From the cell containing the given text, extract its center point as [X, Y] coordinate. 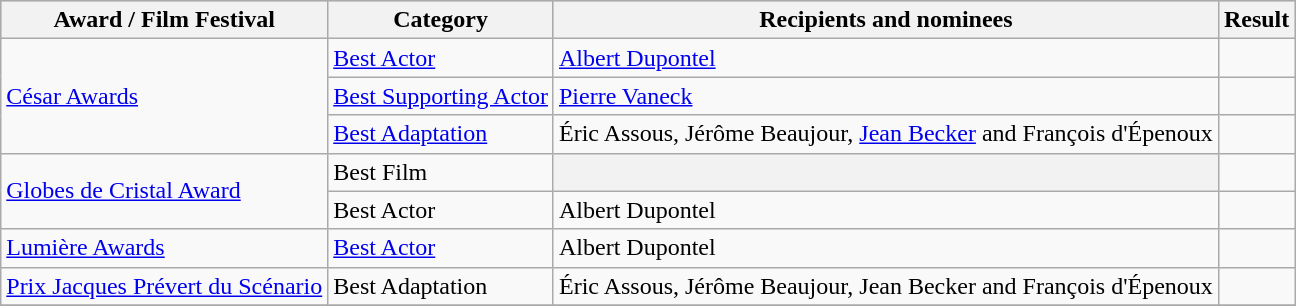
César Awards [164, 96]
Category [441, 20]
Lumière Awards [164, 248]
Best Film [441, 172]
Globes de Cristal Award [164, 191]
Pierre Vaneck [886, 96]
Best Supporting Actor [441, 96]
Prix Jacques Prévert du Scénario [164, 286]
Recipients and nominees [886, 20]
Award / Film Festival [164, 20]
Result [1256, 20]
